Capture the cell that displays the provided text and extract its [x, y] central coordinate. 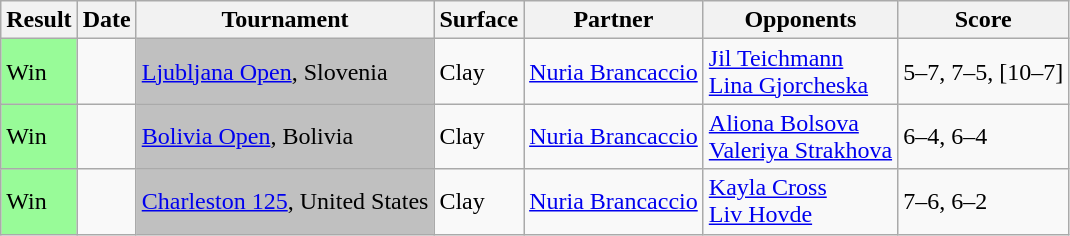
Jil Teichmann Lina Gjorcheska [800, 72]
Date [106, 20]
Charleston 125, United States [285, 202]
Partner [614, 20]
Score [984, 20]
Ljubljana Open, Slovenia [285, 72]
Result [39, 20]
7–6, 6–2 [984, 202]
Aliona Bolsova Valeriya Strakhova [800, 136]
Bolivia Open, Bolivia [285, 136]
Tournament [285, 20]
Opponents [800, 20]
Kayla Cross Liv Hovde [800, 202]
6–4, 6–4 [984, 136]
Surface [479, 20]
5–7, 7–5, [10–7] [984, 72]
